Pinpoint the cell where the given text exists, returning its [x, y] midpoint coordinate. 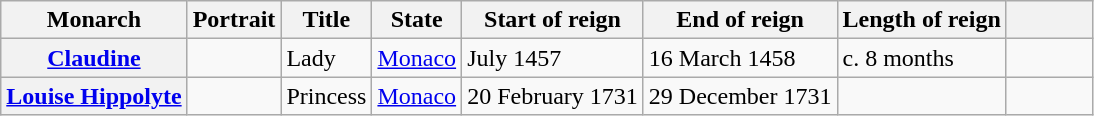
July 1457 [553, 58]
End of reign [740, 20]
Length of reign [922, 20]
16 March 1458 [740, 58]
Portrait [234, 20]
Claudine [94, 58]
Start of reign [553, 20]
29 December 1731 [740, 96]
Monarch [94, 20]
20 February 1731 [553, 96]
c. 8 months [922, 58]
State [417, 20]
Lady [326, 58]
Princess [326, 96]
Louise Hippolyte [94, 96]
Title [326, 20]
